Provide the [X, Y] coordinate of the cell's center where the given text is located.  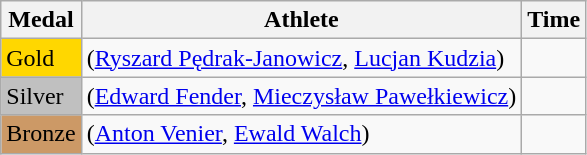
Athlete [302, 20]
Gold [41, 58]
Medal [41, 20]
Time [554, 20]
Bronze [41, 134]
Silver [41, 96]
(Edward Fender, Mieczysław Pawełkiewicz) [302, 96]
(Ryszard Pędrak-Janowicz, Lucjan Kudzia) [302, 58]
(Anton Venier, Ewald Walch) [302, 134]
